Pinpoint the cell where the given text exists, returning its [X, Y] midpoint coordinate. 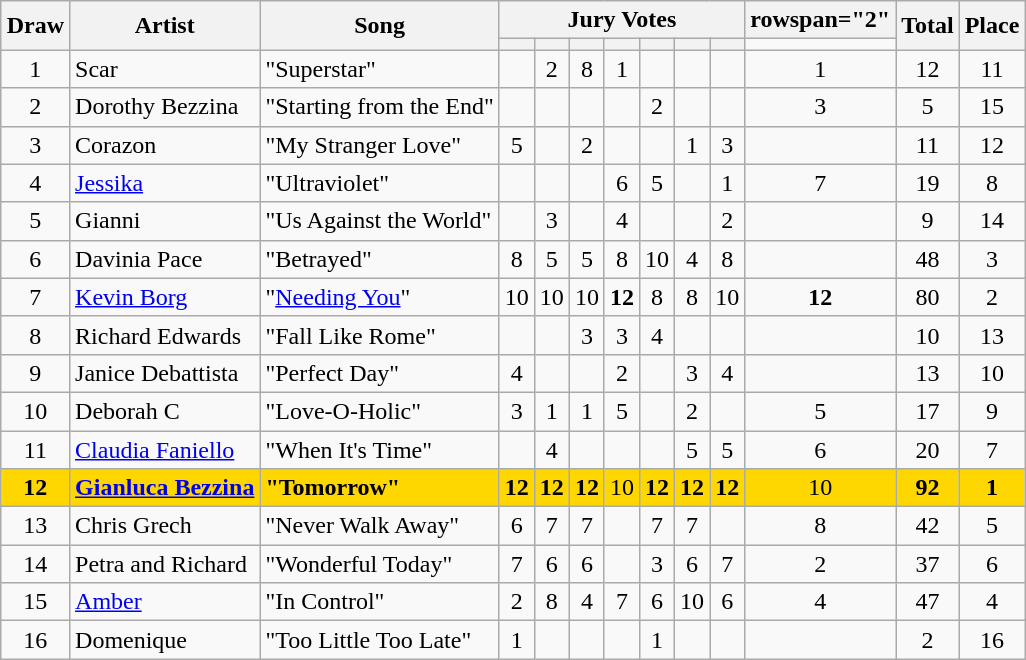
37 [928, 564]
Jessika [165, 183]
Scar [165, 69]
Jury Votes [622, 20]
"Never Walk Away" [380, 526]
80 [928, 297]
Gianluca Bezzina [165, 488]
Chris Grech [165, 526]
"Starting from the End" [380, 107]
"Tomorrow" [380, 488]
Draw [35, 26]
Davinia Pace [165, 259]
"Us Against the World" [380, 221]
"Superstar" [380, 69]
"Fall Like Rome" [380, 335]
20 [928, 449]
"Perfect Day" [380, 373]
Claudia Faniello [165, 449]
"Needing You" [380, 297]
42 [928, 526]
Richard Edwards [165, 335]
"In Control" [380, 602]
rowspan="2" [820, 20]
Place [992, 26]
Dorothy Bezzina [165, 107]
92 [928, 488]
"When It's Time" [380, 449]
"Betrayed" [380, 259]
19 [928, 183]
Kevin Borg [165, 297]
Gianni [165, 221]
17 [928, 411]
Domenique [165, 640]
"My Stranger Love" [380, 145]
Petra and Richard [165, 564]
48 [928, 259]
Artist [165, 26]
Janice Debattista [165, 373]
Song [380, 26]
"Love-O-Holic" [380, 411]
Corazon [165, 145]
47 [928, 602]
Deborah C [165, 411]
Total [928, 26]
"Too Little Too Late" [380, 640]
Amber [165, 602]
"Ultraviolet" [380, 183]
"Wonderful Today" [380, 564]
